Return the (x, y) coordinate for the center point of the cell that contains the specified text.  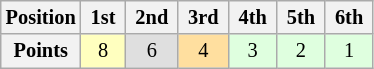
6 (152, 51)
Points (41, 51)
4 (203, 51)
Position (41, 17)
1st (104, 17)
4th (253, 17)
1 (349, 51)
2 (301, 51)
3 (253, 51)
5th (301, 17)
2nd (152, 17)
3rd (203, 17)
6th (349, 17)
8 (104, 51)
